Determine the [X, Y] coordinate at the center of the cell enclosing the given text.  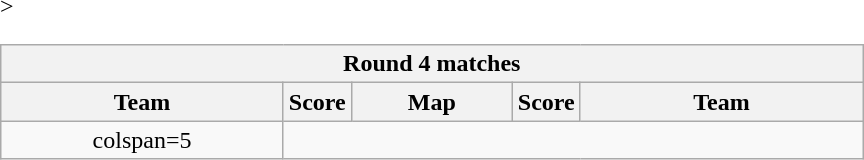
Round 4 matches [432, 64]
Map [432, 102]
colspan=5 [142, 140]
